Output the [x, y] coordinate of the center of the cell containing the given text.  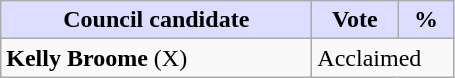
Acclaimed [383, 58]
Council candidate [156, 20]
Vote [355, 20]
% [426, 20]
Kelly Broome (X) [156, 58]
